Return the [x, y] coordinate for the center point of the cell that contains the specified text.  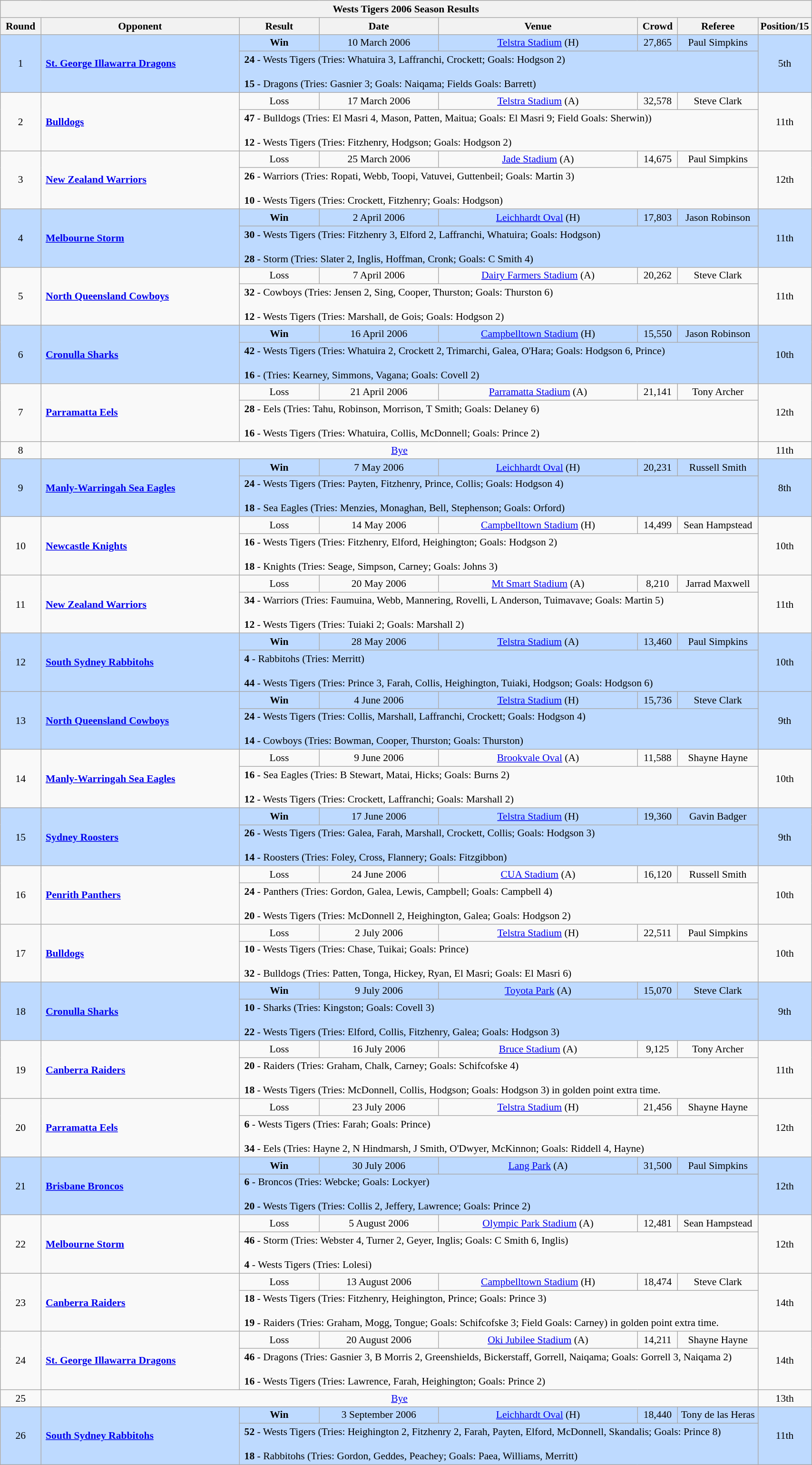
3 [21, 180]
24 - Panthers (Tries: Gordon, Galea, Lewis, Campbell; Goals: Campbell 4) 20 - Wests Tigers (Tries: McDonnell 2, Heighington, Galea; Goals: Hodgson 2) [499, 903]
Toyota Park (A) [538, 991]
9 June 2006 [379, 758]
5 August 2006 [379, 1224]
Tony de las Heras [718, 1415]
2 [21, 122]
26 [21, 1435]
Newcastle Knights [140, 546]
14,499 [657, 525]
20 May 2006 [379, 584]
Date [379, 26]
Brookvale Oval (A) [538, 758]
4 [21, 238]
27,865 [657, 43]
14 [21, 779]
5 [21, 296]
16 July 2006 [379, 1049]
16 [21, 895]
16 - Sea Eagles (Tries: B Stewart, Matai, Hicks; Goals: Burns 2) 12 - Wests Tigers (Tries: Crockett, Laffranchi; Goals: Marshall 2) [499, 787]
Jade Stadium (A) [538, 159]
25 March 2006 [379, 159]
21,141 [657, 392]
2 July 2006 [379, 933]
Penrith Panthers [140, 895]
18,474 [657, 1282]
22,511 [657, 933]
32,578 [657, 101]
16,120 [657, 875]
17 March 2006 [379, 101]
8 [21, 450]
24 - Wests Tigers (Tries: Whatuira 3, Laffranchi, Crockett; Goals: Hodgson 2) 15 - Dragons (Tries: Gasnier 3; Goals: Naiqama; Fields Goals: Barrett) [499, 72]
13 [21, 721]
3 September 2006 [379, 1415]
6 [21, 355]
21,456 [657, 1108]
7 May 2006 [379, 467]
1 [21, 63]
Position/15 [784, 26]
Oki Jubilee Stadium (A) [538, 1340]
25 [21, 1398]
23 [21, 1302]
12 [21, 663]
14,675 [657, 159]
10 [21, 546]
18 [21, 1011]
Dairy Farmers Stadium (A) [538, 276]
17 [21, 953]
15,736 [657, 700]
Result [279, 26]
Olympic Park Stadium (A) [538, 1224]
Referee [718, 26]
8th [784, 488]
24 [21, 1361]
14 May 2006 [379, 525]
Mt Smart Stadium (A) [538, 584]
15,070 [657, 991]
21 April 2006 [379, 392]
30 July 2006 [379, 1166]
13 August 2006 [379, 1282]
12,481 [657, 1224]
15,550 [657, 334]
6 - Broncos (Tries: Webcke; Goals: Lockyer) 20 - Wests Tigers (Tries: Collis 2, Jeffery, Lawrence; Goals: Prince 2) [499, 1195]
24 - Wests Tigers (Tries: Collis, Marshall, Laffranchi, Crockett; Goals: Hodgson 4) 14 - Cowboys (Tries: Bowman, Cooper, Thurston; Goals: Thurston) [499, 729]
8,210 [657, 584]
20 [21, 1128]
22 [21, 1244]
23 July 2006 [379, 1108]
Wests Tigers 2006 Season Results [406, 9]
10 March 2006 [379, 43]
10 - Wests Tigers (Tries: Chase, Tuikai; Goals: Prince) 32 - Bulldogs (Tries: Patten, Tonga, Hickey, Ryan, El Masri; Goals: El Masri 6) [499, 961]
24 June 2006 [379, 875]
5th [784, 63]
14,211 [657, 1340]
21 [21, 1186]
20,262 [657, 276]
Gavin Badger [718, 816]
CUA Stadium (A) [538, 875]
Jarrad Maxwell [718, 584]
4 June 2006 [379, 700]
9,125 [657, 1049]
28 May 2006 [379, 642]
Sydney Roosters [140, 837]
Opponent [140, 26]
Crowd [657, 26]
Brisbane Broncos [140, 1186]
19,360 [657, 816]
13,460 [657, 642]
Bruce Stadium (A) [538, 1049]
26 - Warriors (Tries: Ropati, Webb, Toopi, Vatuvei, Guttenbeil; Goals: Martin 3) 10 - Wests Tigers (Tries: Crockett, Fitzhenry; Goals: Hodgson) [499, 188]
20 August 2006 [379, 1340]
46 - Storm (Tries: Webster 4, Turner 2, Geyer, Inglis; Goals: C Smith 6, Inglis) 4 - Wests Tigers (Tries: Lolesi) [499, 1253]
28 - Eels (Tries: Tahu, Robinson, Morrison, T Smith; Goals: Delaney 6) 16 - Wests Tigers (Tries: Whatuira, Collis, McDonnell; Goals: Prince 2) [499, 422]
9 [21, 488]
Round [21, 26]
10 - Sharks (Tries: Kingston; Goals: Covell 3) 22 - Wests Tigers (Tries: Elford, Collis, Fitzhenry, Galea; Goals: Hodgson 3) [499, 1020]
Venue [538, 26]
7 April 2006 [379, 276]
19 [21, 1069]
31,500 [657, 1166]
13th [784, 1398]
11,588 [657, 758]
7 [21, 413]
Lang Park (A) [538, 1166]
4 - Rabbitohs (Tries: Merritt) 44 - Wests Tigers (Tries: Prince 3, Farah, Collis, Heighington, Tuiaki, Hodgson; Goals: Hodgson 6) [499, 671]
9 July 2006 [379, 991]
18,440 [657, 1415]
32 - Cowboys (Tries: Jensen 2, Sing, Cooper, Thurston; Goals: Thurston 6) 12 - Wests Tigers (Tries: Marshall, de Gois; Goals: Hodgson 2) [499, 305]
11 [21, 604]
17 June 2006 [379, 816]
15 [21, 837]
16 April 2006 [379, 334]
17,803 [657, 218]
16 - Wests Tigers (Tries: Fitzhenry, Elford, Heighington; Goals: Hodgson 2) 18 - Knights (Tries: Seage, Simpson, Carney; Goals: Johns 3) [499, 555]
Parramatta Stadium (A) [538, 392]
20,231 [657, 467]
6 - Wests Tigers (Tries: Farah; Goals: Prince) 34 - Eels (Tries: Hayne 2, N Hindmarsh, J Smith, O'Dwyer, McKinnon; Goals: Riddell 4, Hayne) [499, 1137]
2 April 2006 [379, 218]
